From the cell containing the given text, extract its center point as [x, y] coordinate. 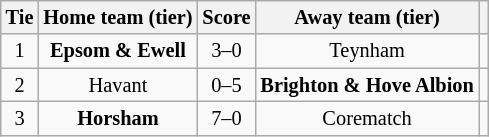
1 [20, 51]
Teynham [366, 51]
0–5 [226, 85]
Tie [20, 17]
Score [226, 17]
3–0 [226, 51]
7–0 [226, 118]
2 [20, 85]
Home team (tier) [118, 17]
Corematch [366, 118]
Brighton & Hove Albion [366, 85]
Horsham [118, 118]
Epsom & Ewell [118, 51]
Away team (tier) [366, 17]
3 [20, 118]
Havant [118, 85]
